Return [X, Y] of the center of cell containing provided text 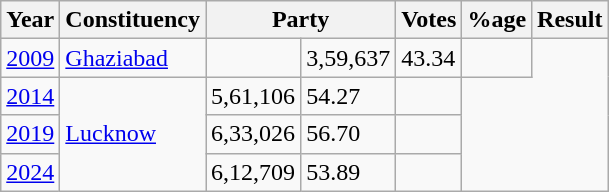
6,33,026 [254, 134]
Party [301, 20]
54.27 [348, 96]
2014 [30, 96]
Result [570, 20]
43.34 [429, 58]
6,12,709 [254, 172]
2024 [30, 172]
56.70 [348, 134]
Ghaziabad [133, 58]
53.89 [348, 172]
Constituency [133, 20]
2019 [30, 134]
2009 [30, 58]
Votes [429, 20]
Lucknow [133, 134]
%age [497, 20]
3,59,637 [348, 58]
Year [30, 20]
5,61,106 [254, 96]
